Identify which cell holds the provided text, then report its [x, y] central coordinate. 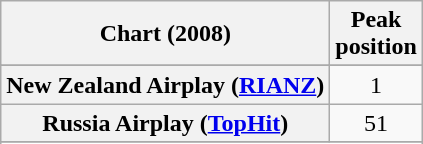
Peakposition [376, 34]
Chart (2008) [166, 34]
51 [376, 123]
New Zealand Airplay (RIANZ) [166, 85]
Russia Airplay (TopHit) [166, 123]
1 [376, 85]
